Detect which cell encompasses the target text, then output its [x, y] center coordinate. 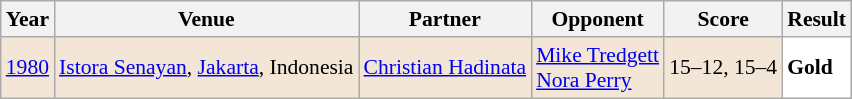
Mike Tredgett Nora Perry [598, 68]
Opponent [598, 19]
Year [28, 19]
Christian Hadinata [446, 68]
Score [723, 19]
15–12, 15–4 [723, 68]
Result [816, 19]
Partner [446, 19]
Istora Senayan, Jakarta, Indonesia [206, 68]
Venue [206, 19]
1980 [28, 68]
Gold [816, 68]
